From the cell containing the given text, extract its center point as (x, y) coordinate. 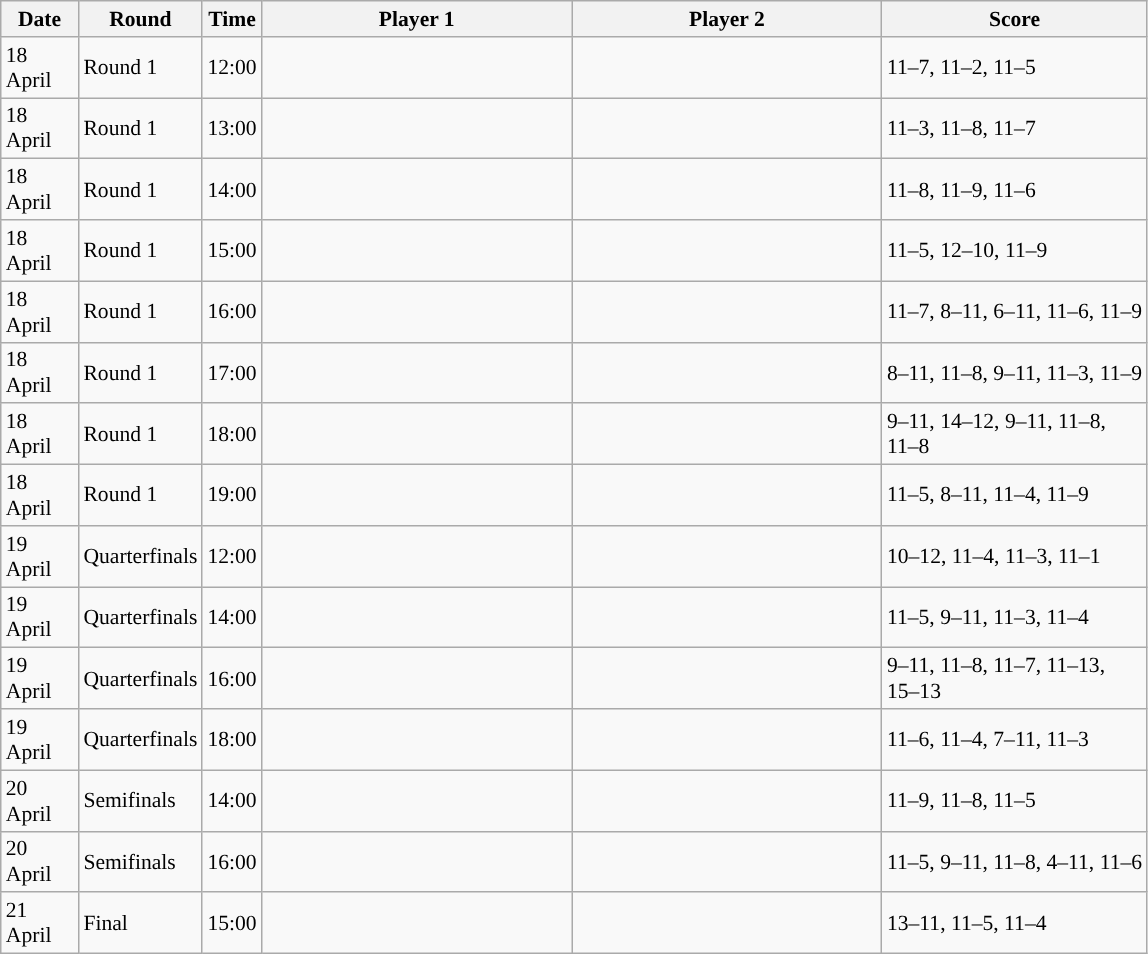
11–8, 11–9, 11–6 (1014, 190)
11–7, 8–11, 6–11, 11–6, 11–9 (1014, 312)
11–5, 12–10, 11–9 (1014, 250)
11–5, 9–11, 11–3, 11–4 (1014, 618)
8–11, 11–8, 9–11, 11–3, 11–9 (1014, 372)
Date (40, 19)
21 April (40, 924)
11–5, 9–11, 11–8, 4–11, 11–6 (1014, 862)
11–6, 11–4, 7–11, 11–3 (1014, 740)
19:00 (232, 496)
Score (1014, 19)
Round (140, 19)
9–11, 14–12, 9–11, 11–8, 11–8 (1014, 434)
Final (140, 924)
10–12, 11–4, 11–3, 11–1 (1014, 556)
17:00 (232, 372)
9–11, 11–8, 11–7, 11–13, 15–13 (1014, 678)
11–7, 11–2, 11–5 (1014, 68)
Player 1 (417, 19)
13:00 (232, 128)
Time (232, 19)
Player 2 (727, 19)
13–11, 11–5, 11–4 (1014, 924)
11–3, 11–8, 11–7 (1014, 128)
11–5, 8–11, 11–4, 11–9 (1014, 496)
11–9, 11–8, 11–5 (1014, 800)
